Pinpoint the cell where the given text exists, returning its [x, y] midpoint coordinate. 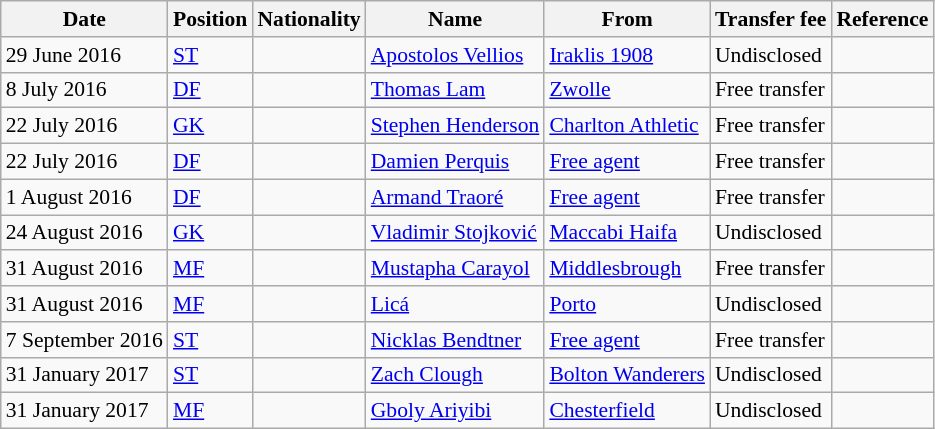
Gboly Ariyibi [456, 411]
Thomas Lam [456, 90]
Stephen Henderson [456, 126]
Vladimir Stojković [456, 233]
Bolton Wanderers [627, 375]
Iraklis 1908 [627, 55]
Middlesbrough [627, 269]
Position [210, 19]
Nicklas Bendtner [456, 340]
Armand Traoré [456, 197]
24 August 2016 [84, 233]
Mustapha Carayol [456, 269]
Damien Perquis [456, 162]
7 September 2016 [84, 340]
1 August 2016 [84, 197]
Porto [627, 304]
Transfer fee [770, 19]
Nationality [308, 19]
29 June 2016 [84, 55]
Apostolos Vellios [456, 55]
Zwolle [627, 90]
Chesterfield [627, 411]
Licá [456, 304]
Date [84, 19]
8 July 2016 [84, 90]
From [627, 19]
Reference [882, 19]
Zach Clough [456, 375]
Charlton Athletic [627, 126]
Name [456, 19]
Maccabi Haifa [627, 233]
